Determine the [X, Y] coordinate at the center of the cell enclosing the given text.  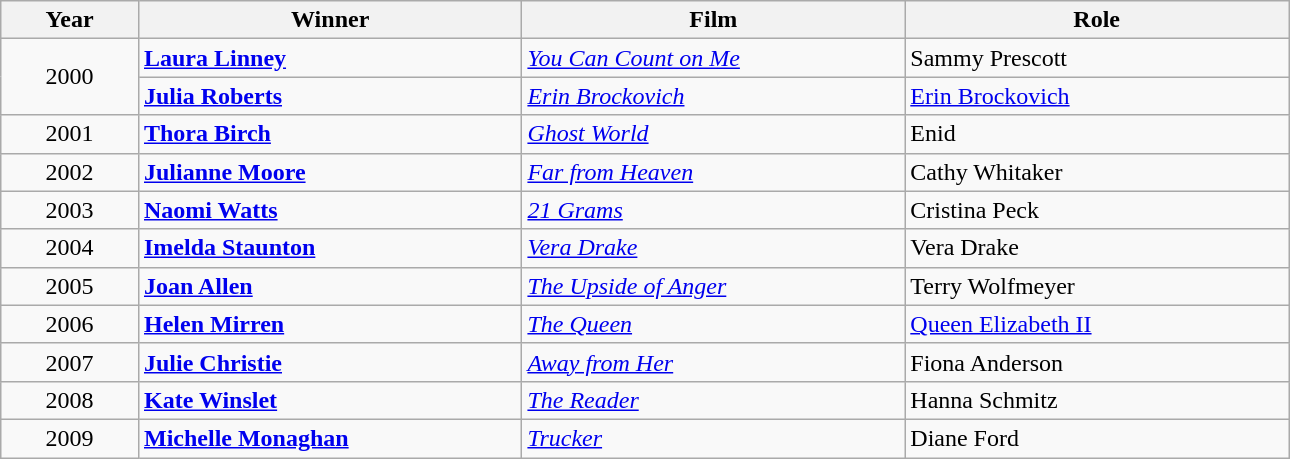
2001 [70, 134]
Imelda Staunton [330, 248]
Laura Linney [330, 58]
Julia Roberts [330, 96]
21 Grams [714, 210]
Away from Her [714, 362]
The Upside of Anger [714, 286]
2003 [70, 210]
Terry Wolfmeyer [1097, 286]
Queen Elizabeth II [1097, 324]
Michelle Monaghan [330, 438]
Far from Heaven [714, 172]
2009 [70, 438]
Julianne Moore [330, 172]
Diane Ford [1097, 438]
2007 [70, 362]
Cathy Whitaker [1097, 172]
2005 [70, 286]
Thora Birch [330, 134]
2004 [70, 248]
Kate Winslet [330, 400]
2002 [70, 172]
2008 [70, 400]
2006 [70, 324]
Trucker [714, 438]
You Can Count on Me [714, 58]
Year [70, 20]
Role [1097, 20]
Cristina Peck [1097, 210]
2000 [70, 77]
Naomi Watts [330, 210]
Sammy Prescott [1097, 58]
Hanna Schmitz [1097, 400]
The Queen [714, 324]
Film [714, 20]
Enid [1097, 134]
Ghost World [714, 134]
Helen Mirren [330, 324]
The Reader [714, 400]
Fiona Anderson [1097, 362]
Joan Allen [330, 286]
Winner [330, 20]
Julie Christie [330, 362]
